Locate the cell with the specified text and output its [X, Y] center coordinate. 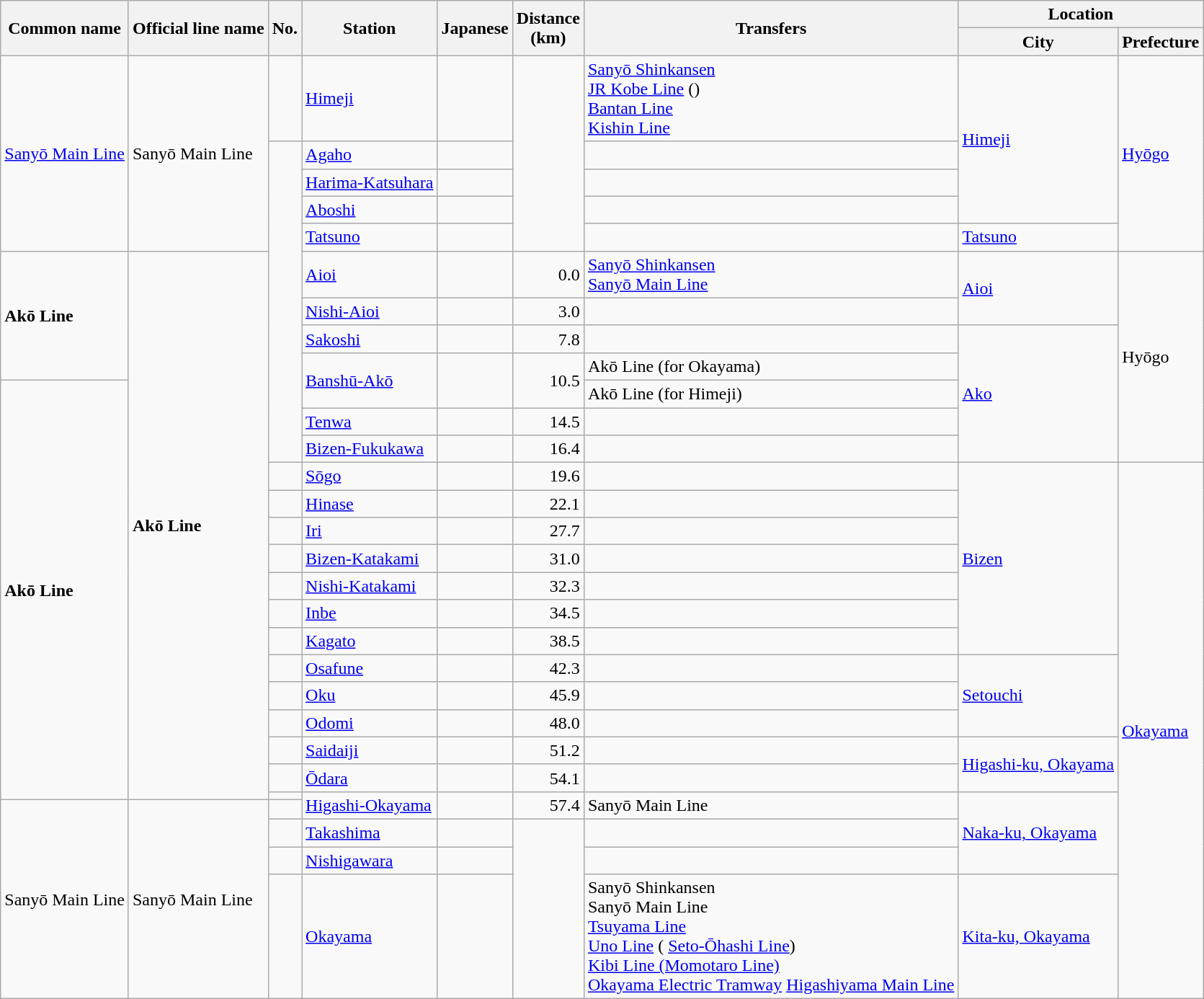
Sakoshi [370, 339]
Kagato [370, 641]
54.1 [548, 778]
Official line name [198, 28]
Sanyō Shinkansen JR Kobe Line () Bantan Line Kishin Line [771, 98]
Iri [370, 531]
Nishi-Katakami [370, 586]
42.3 [548, 668]
Takashima [370, 832]
22.1 [548, 504]
Station [370, 28]
Banshū-Akō [370, 380]
Setouchi [1038, 696]
Saidaiji [370, 750]
Location [1081, 14]
Kita-ku, Okayama [1038, 937]
Osafune [370, 668]
Bizen-Katakami [370, 559]
Bizen-Fukukawa [370, 449]
Sanyō Shinkansen Sanyō Main Line [771, 274]
Transfers [771, 28]
Naka-ku, Okayama [1038, 832]
Ōdara [370, 778]
Distance(km) [548, 28]
Odomi [370, 723]
Agaho [370, 155]
38.5 [548, 641]
7.8 [548, 339]
Akō Line (for Himeji) [771, 394]
Tenwa [370, 422]
31.0 [548, 559]
Nishi-Aioi [370, 311]
Oku [370, 696]
Prefecture [1161, 42]
No. [285, 28]
19.6 [548, 476]
Inbe [370, 613]
0.0 [548, 274]
51.2 [548, 750]
14.5 [548, 422]
32.3 [548, 586]
3.0 [548, 311]
34.5 [548, 613]
Ako [1038, 394]
16.4 [548, 449]
Higashi-ku, Okayama [1038, 764]
Higashi-Okayama [370, 805]
Harima-Katsuhara [370, 182]
Japanese [475, 28]
45.9 [548, 696]
Nishigawara [370, 860]
Hinase [370, 504]
57.4 [548, 805]
Bizen [1038, 559]
Common name [65, 28]
Sanyō Shinkansen Sanyō Main Line Tsuyama Line Uno Line ( Seto-Ōhashi Line) Kibi Line (Momotaro Line)Okayama Electric Tramway Higashiyama Main Line [771, 937]
48.0 [548, 723]
27.7 [548, 531]
Aboshi [370, 210]
Akō Line (for Okayama) [771, 366]
Sōgo [370, 476]
City [1038, 42]
10.5 [548, 380]
